Determine the [X, Y] coordinate at the center of the cell enclosing the given text.  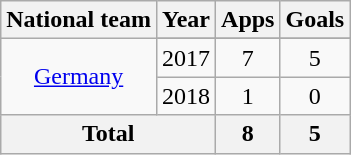
2017 [186, 58]
0 [315, 96]
Year [186, 20]
8 [248, 134]
Goals [315, 20]
Apps [248, 20]
2018 [186, 96]
7 [248, 58]
Germany [79, 77]
Total [108, 134]
1 [248, 96]
National team [79, 20]
